For the text-containing cell, return its midpoint in [x, y] coordinate format. 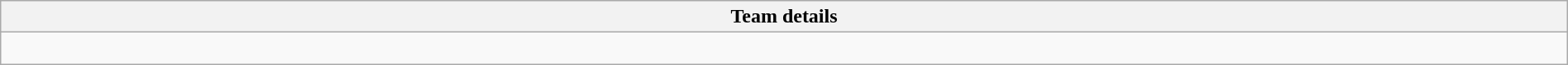
Team details [784, 17]
